Extract the [X, Y] coordinate from the center of the cell holding the provided text.  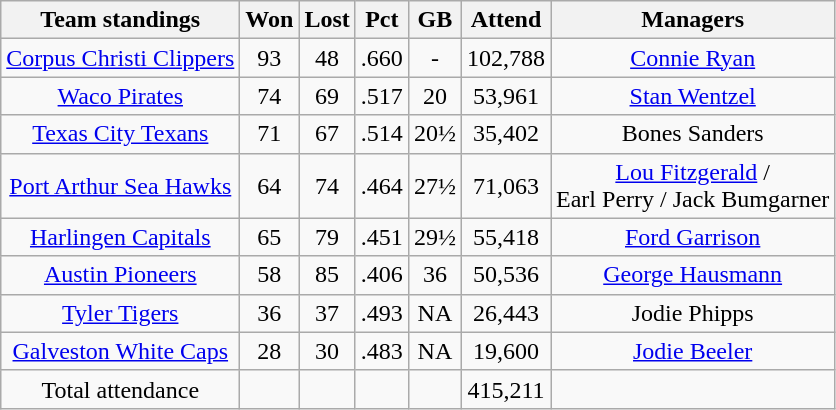
.483 [382, 351]
37 [327, 313]
- [434, 58]
.451 [382, 237]
64 [270, 186]
27½ [434, 186]
.406 [382, 275]
.514 [382, 134]
79 [327, 237]
29½ [434, 237]
48 [327, 58]
Won [270, 20]
Total attendance [120, 389]
.493 [382, 313]
Waco Pirates [120, 96]
20 [434, 96]
69 [327, 96]
.517 [382, 96]
65 [270, 237]
Managers [693, 20]
Port Arthur Sea Hawks [120, 186]
50,536 [506, 275]
GB [434, 20]
102,788 [506, 58]
Pct [382, 20]
Bones Sanders [693, 134]
35,402 [506, 134]
Lou Fitzgerald /Earl Perry / Jack Bumgarner [693, 186]
George Hausmann [693, 275]
30 [327, 351]
85 [327, 275]
Team standings [120, 20]
Galveston White Caps [120, 351]
Tyler Tigers [120, 313]
.464 [382, 186]
Stan Wentzel [693, 96]
Attend [506, 20]
Jodie Phipps [693, 313]
55,418 [506, 237]
71 [270, 134]
20½ [434, 134]
Jodie Beeler [693, 351]
Harlingen Capitals [120, 237]
Austin Pioneers [120, 275]
Corpus Christi Clippers [120, 58]
71,063 [506, 186]
93 [270, 58]
67 [327, 134]
Texas City Texans [120, 134]
Lost [327, 20]
53,961 [506, 96]
26,443 [506, 313]
58 [270, 275]
.660 [382, 58]
415,211 [506, 389]
Connie Ryan [693, 58]
Ford Garrison [693, 237]
28 [270, 351]
19,600 [506, 351]
